Detect which cell encompasses the target text, then output its [x, y] center coordinate. 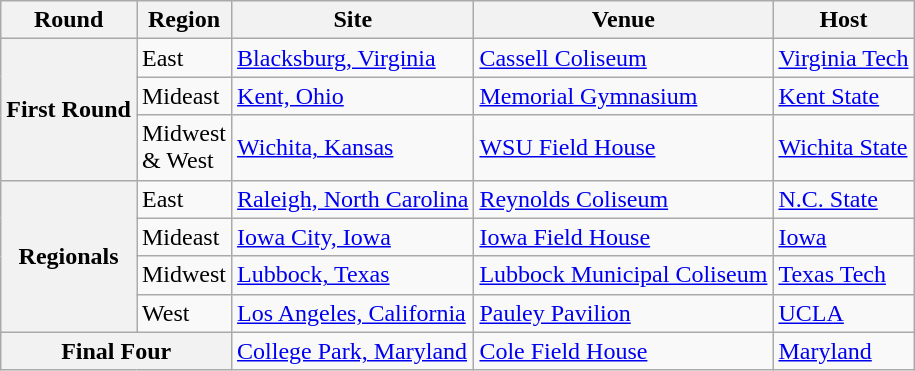
Pauley Pavilion [624, 313]
Venue [624, 20]
Final Four [116, 351]
Kent, Ohio [353, 96]
Iowa Field House [624, 237]
Midwest& West [184, 148]
UCLA [844, 313]
Host [844, 20]
First Round [69, 110]
Wichita, Kansas [353, 148]
Virginia Tech [844, 58]
Iowa [844, 237]
Iowa City, Iowa [353, 237]
WSU Field House [624, 148]
Los Angeles, California [353, 313]
Texas Tech [844, 275]
Region [184, 20]
West [184, 313]
Lubbock Municipal Coliseum [624, 275]
Kent State [844, 96]
College Park, Maryland [353, 351]
Site [353, 20]
Cole Field House [624, 351]
Raleigh, North Carolina [353, 199]
Wichita State [844, 148]
Lubbock, Texas [353, 275]
Maryland [844, 351]
N.C. State [844, 199]
Blacksburg, Virginia [353, 58]
Midwest [184, 275]
Reynolds Coliseum [624, 199]
Round [69, 20]
Memorial Gymnasium [624, 96]
Regionals [69, 256]
Cassell Coliseum [624, 58]
